Scan for the cell matching the given text and deliver its [x, y] coordinate at center. 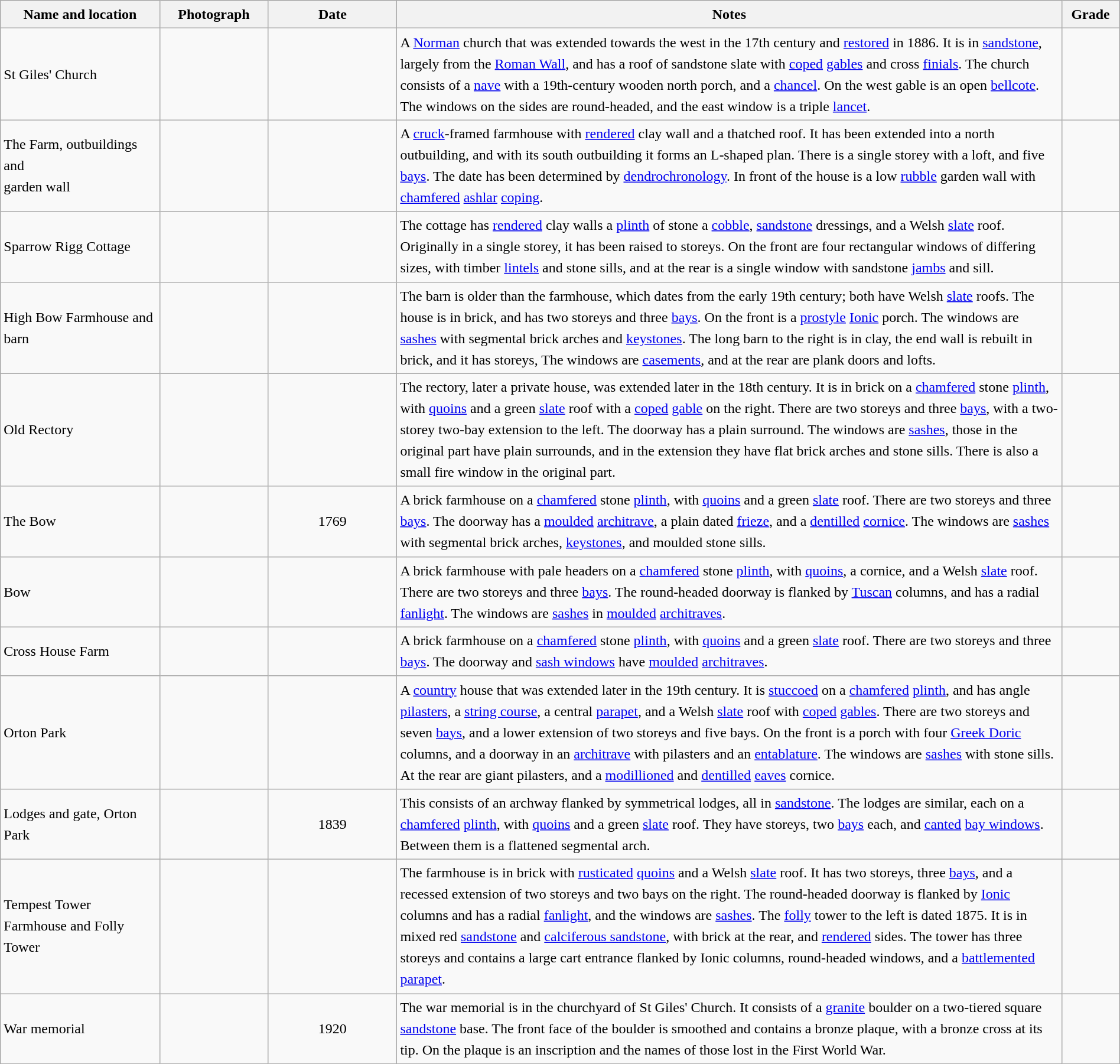
War memorial [80, 1029]
Tempest Tower Farmhouse and Folly Tower [80, 926]
Lodges and gate, Orton Park [80, 824]
1920 [333, 1029]
Sparrow Rigg Cottage [80, 247]
High Bow Farmhouse and barn [80, 327]
Name and location [80, 14]
Old Rectory [80, 430]
Notes [729, 14]
Bow [80, 592]
1839 [333, 824]
1769 [333, 521]
Cross House Farm [80, 651]
Photograph [214, 14]
The Farm, outbuildings andgarden wall [80, 165]
The Bow [80, 521]
Orton Park [80, 733]
Date [333, 14]
St Giles' Church [80, 74]
Grade [1090, 14]
